Return (X, Y) of the center of cell containing provided text 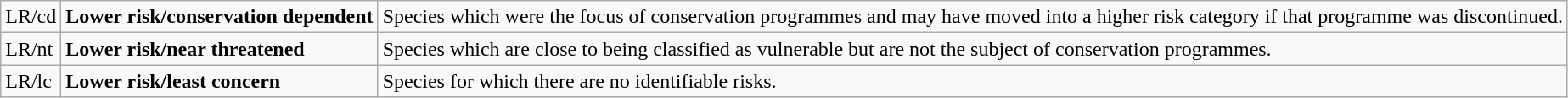
Species for which there are no identifiable risks. (973, 81)
LR/nt (31, 49)
Lower risk/near threatened (219, 49)
Lower risk/conservation dependent (219, 17)
Lower risk/least concern (219, 81)
Species which were the focus of conservation programmes and may have moved into a higher risk category if that programme was discontinued. (973, 17)
Species which are close to being classified as vulnerable but are not the subject of conservation programmes. (973, 49)
LR/cd (31, 17)
LR/lc (31, 81)
